Extract the (x, y) coordinate from the center of the cell holding the provided text.  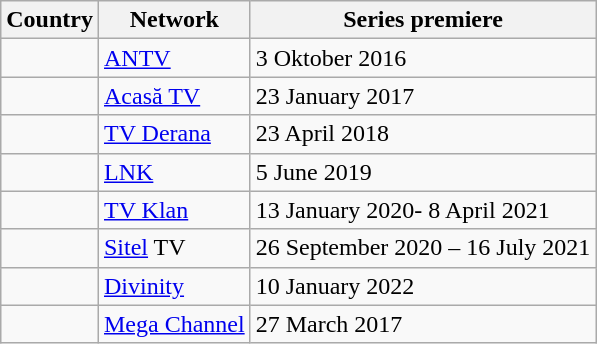
Series premiere (423, 20)
3 Oktober 2016 (423, 58)
Mega Channel (174, 324)
23 January 2017 (423, 96)
Sitel TV (174, 248)
Divinity (174, 286)
26 September 2020 – 16 July 2021 (423, 248)
10 January 2022 (423, 286)
Country (50, 20)
LNK (174, 172)
ANTV (174, 58)
23 April 2018 (423, 134)
13 January 2020- 8 April 2021 (423, 210)
5 June 2019 (423, 172)
27 March 2017 (423, 324)
Acasă TV (174, 96)
TV Derana (174, 134)
Network (174, 20)
TV Klan (174, 210)
